Extract the (X, Y) coordinate from the center of the cell holding the provided text.  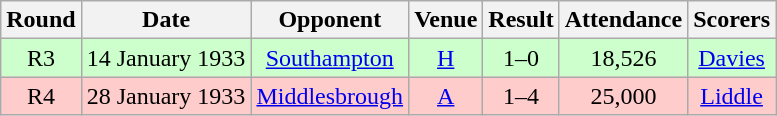
Attendance (623, 20)
Liddle (732, 96)
Venue (446, 20)
A (446, 96)
Middlesbrough (330, 96)
Davies (732, 58)
Result (521, 20)
R3 (41, 58)
14 January 1933 (166, 58)
1–4 (521, 96)
Southampton (330, 58)
25,000 (623, 96)
1–0 (521, 58)
Opponent (330, 20)
Round (41, 20)
28 January 1933 (166, 96)
Date (166, 20)
R4 (41, 96)
H (446, 58)
Scorers (732, 20)
18,526 (623, 58)
